Determine the (x, y) coordinate at the center of the cell enclosing the given text.  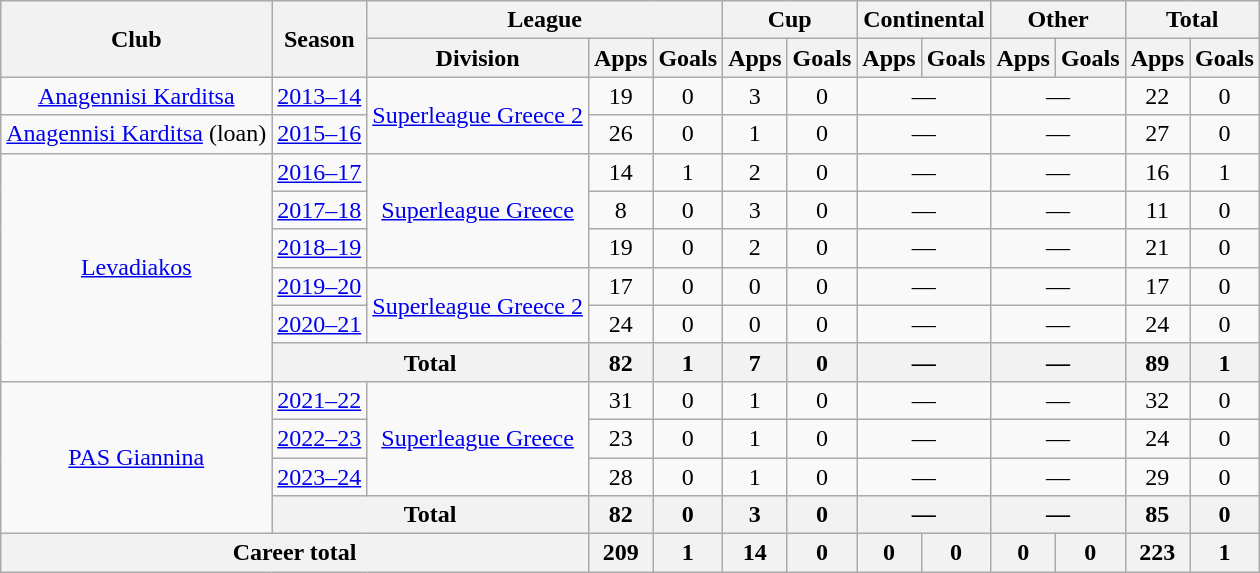
Continental (924, 20)
27 (1157, 134)
2015–16 (320, 134)
89 (1157, 362)
2013–14 (320, 96)
23 (620, 438)
2022–23 (320, 438)
League (545, 20)
209 (620, 553)
2023–24 (320, 477)
2021–22 (320, 400)
7 (755, 362)
Division (478, 58)
Anagennisi Karditsa (136, 96)
2016–17 (320, 172)
29 (1157, 477)
21 (1157, 248)
22 (1157, 96)
Levadiakos (136, 267)
Cup (790, 20)
2020–21 (320, 324)
2019–20 (320, 286)
PAS Giannina (136, 457)
16 (1157, 172)
Other (1058, 20)
28 (620, 477)
11 (1157, 210)
31 (620, 400)
85 (1157, 515)
Career total (295, 553)
223 (1157, 553)
Season (320, 39)
2017–18 (320, 210)
Anagennisi Karditsa (loan) (136, 134)
32 (1157, 400)
26 (620, 134)
Club (136, 39)
8 (620, 210)
2018–19 (320, 248)
